For the text-containing cell, return its midpoint in [x, y] coordinate format. 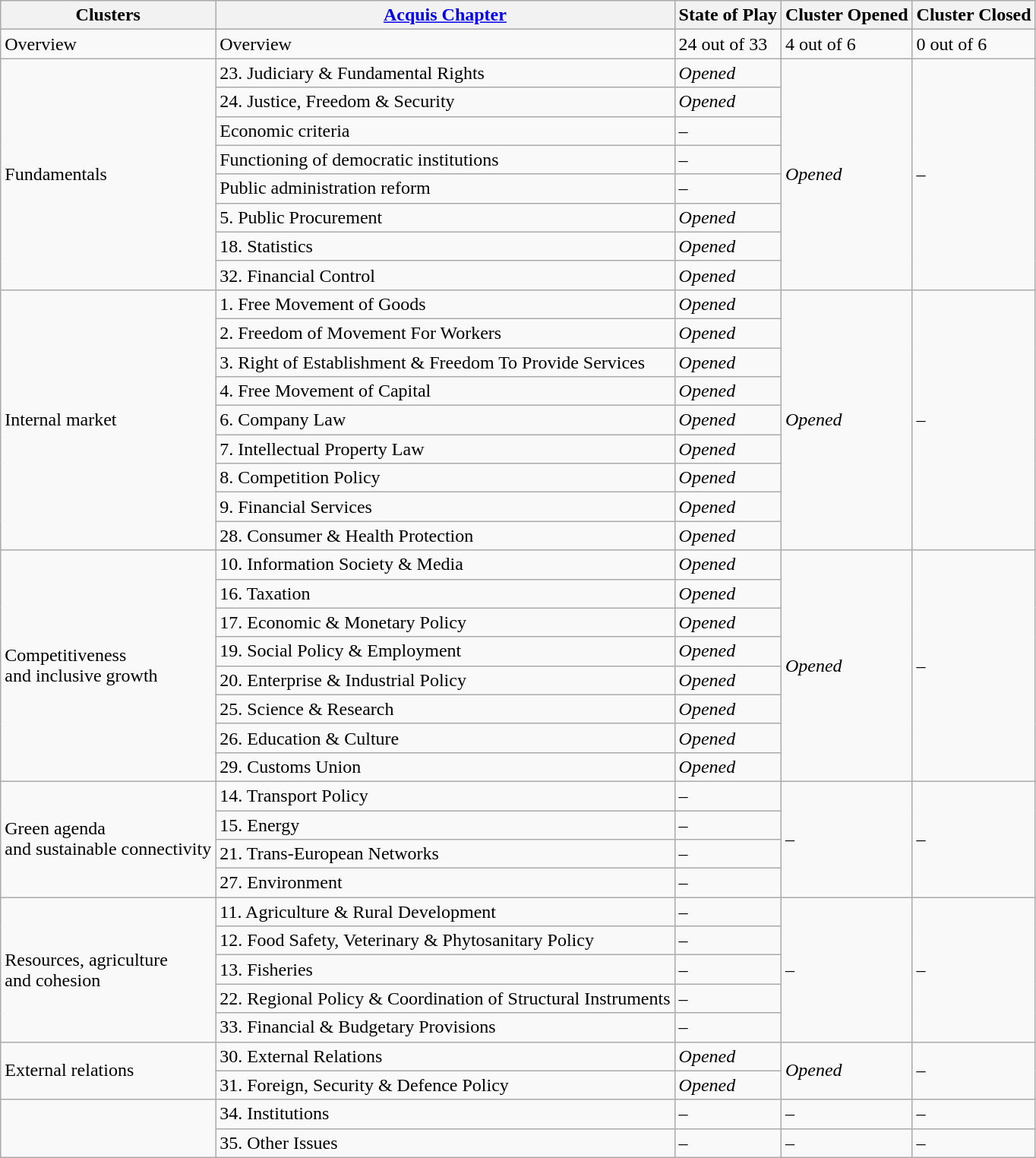
10. Information Society & Media [445, 565]
16. Taxation [445, 593]
33. Financial & Budgetary Provisions [445, 1027]
13. Fisheries [445, 970]
32. Financial Control [445, 275]
11. Agriculture & Rural Development [445, 912]
2. Freedom of Movement For Workers [445, 333]
3. Right of Establishment & Freedom To Provide Services [445, 362]
15. Energy [445, 824]
4 out of 6 [846, 44]
20. Enterprise & Industrial Policy [445, 680]
28. Consumer & Health Protection [445, 536]
8. Competition Policy [445, 478]
6. Company Law [445, 420]
31. Foreign, Security & Defence Policy [445, 1085]
17. Economic & Monetary Policy [445, 622]
22. Regional Policy & Coordination of Structural Instruments [445, 998]
0 out of 6 [974, 44]
Internal market [108, 419]
Economic criteria [445, 131]
Resources, agricultureand cohesion [108, 970]
Cluster Closed [974, 15]
4. Free Movement of Capital [445, 391]
30. External Relations [445, 1056]
21. Trans-European Networks [445, 854]
Competitivenessand inclusive growth [108, 666]
26. Education & Culture [445, 738]
5. Public Procurement [445, 217]
24 out of 33 [728, 44]
27. Environment [445, 883]
18. Statistics [445, 246]
State of Play [728, 15]
23. Judiciary & Fundamental Rights [445, 73]
24. Justice, Freedom & Security [445, 102]
19. Social Policy & Employment [445, 651]
14. Transport Policy [445, 796]
12. Food Safety, Veterinary & Phytosanitary Policy [445, 941]
Fundamentals [108, 174]
9. Financial Services [445, 507]
Clusters [108, 15]
35. Other Issues [445, 1143]
External relations [108, 1071]
Acquis Chapter [445, 15]
34. Institutions [445, 1114]
25. Science & Research [445, 709]
1. Free Movement of Goods [445, 304]
Public administration reform [445, 188]
Green agendaand sustainable connectivity [108, 839]
Cluster Opened [846, 15]
7. Intellectual Property Law [445, 449]
Functioning of democratic institutions [445, 160]
29. Customs Union [445, 767]
